Detect which cell encompasses the target text, then output its [X, Y] center coordinate. 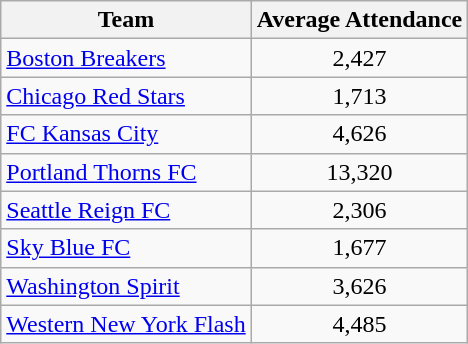
Team [126, 20]
Average Attendance [360, 20]
4,626 [360, 134]
Chicago Red Stars [126, 96]
FC Kansas City [126, 134]
Seattle Reign FC [126, 210]
Washington Spirit [126, 286]
1,713 [360, 96]
Boston Breakers [126, 58]
2,427 [360, 58]
Sky Blue FC [126, 248]
13,320 [360, 172]
Western New York Flash [126, 324]
4,485 [360, 324]
3,626 [360, 286]
2,306 [360, 210]
Portland Thorns FC [126, 172]
1,677 [360, 248]
